Return the [x, y] coordinate for the center point of the cell that contains the specified text.  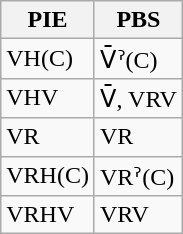
VH(C) [48, 59]
VRˀ(C) [138, 176]
VRV [138, 215]
VHV [48, 98]
V̄ˀ(C) [138, 59]
VRHV [48, 215]
VRH(C) [48, 176]
PIE [48, 20]
PBS [138, 20]
V̄, VRV [138, 98]
